Search for the cell housing the specified text and yield its (x, y) center coordinate. 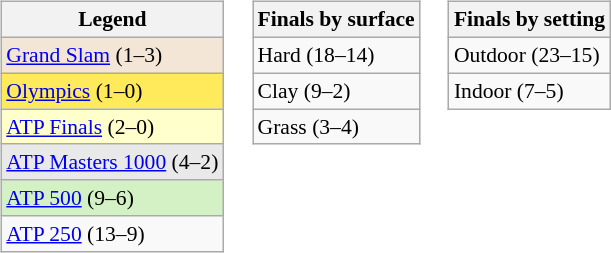
ATP Finals (2–0) (112, 127)
Finals by surface (336, 20)
Outdoor (23–15) (530, 55)
Olympics (1–0) (112, 91)
Clay (9–2) (336, 91)
Legend (112, 20)
ATP Masters 1000 (4–2) (112, 162)
Finals by setting (530, 20)
Grand Slam (1–3) (112, 55)
Grass (3–4) (336, 127)
ATP 250 (13–9) (112, 234)
Hard (18–14) (336, 55)
Indoor (7–5) (530, 91)
ATP 500 (9–6) (112, 198)
